Capture the cell that displays the provided text and extract its (x, y) central coordinate. 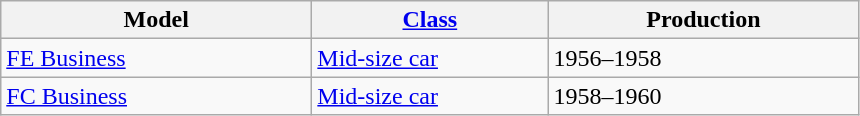
Model (156, 20)
Class (430, 20)
FC Business (156, 96)
1956–1958 (704, 58)
Production (704, 20)
FE Business (156, 58)
1958–1960 (704, 96)
